Extract the [x, y] coordinate from the center of the cell holding the provided text.  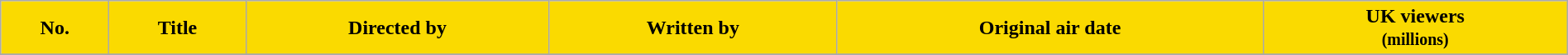
No. [55, 28]
Title [177, 28]
Directed by [397, 28]
UK viewers(millions) [1415, 28]
Original air date [1050, 28]
Written by [693, 28]
